Scan for the cell matching the given text and deliver its (X, Y) coordinate at center. 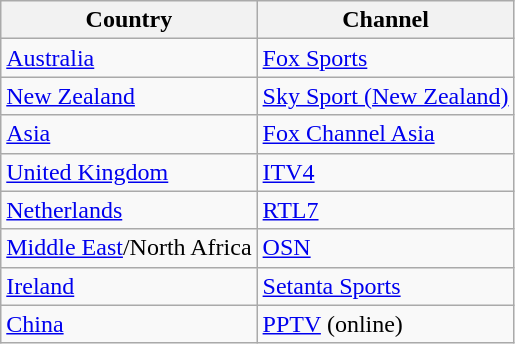
Netherlands (129, 210)
Country (129, 20)
Australia (129, 58)
New Zealand (129, 96)
Ireland (129, 286)
Middle East/North Africa (129, 248)
United Kingdom (129, 172)
China (129, 324)
Channel (386, 20)
PPTV (online) (386, 324)
OSN (386, 248)
Setanta Sports (386, 286)
Asia (129, 134)
Fox Sports (386, 58)
ITV4 (386, 172)
RTL7 (386, 210)
Fox Channel Asia (386, 134)
Sky Sport (New Zealand) (386, 96)
